Identify which cell holds the provided text, then report its (x, y) central coordinate. 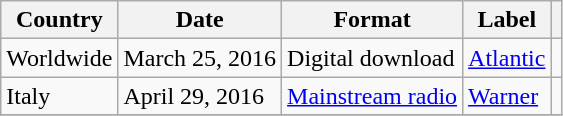
Warner (507, 96)
Italy (60, 96)
Mainstream radio (372, 96)
Label (507, 20)
Worldwide (60, 58)
Atlantic (507, 58)
Digital download (372, 58)
Format (372, 20)
April 29, 2016 (200, 96)
March 25, 2016 (200, 58)
Date (200, 20)
Country (60, 20)
